Scan for the cell matching the given text and deliver its (x, y) coordinate at center. 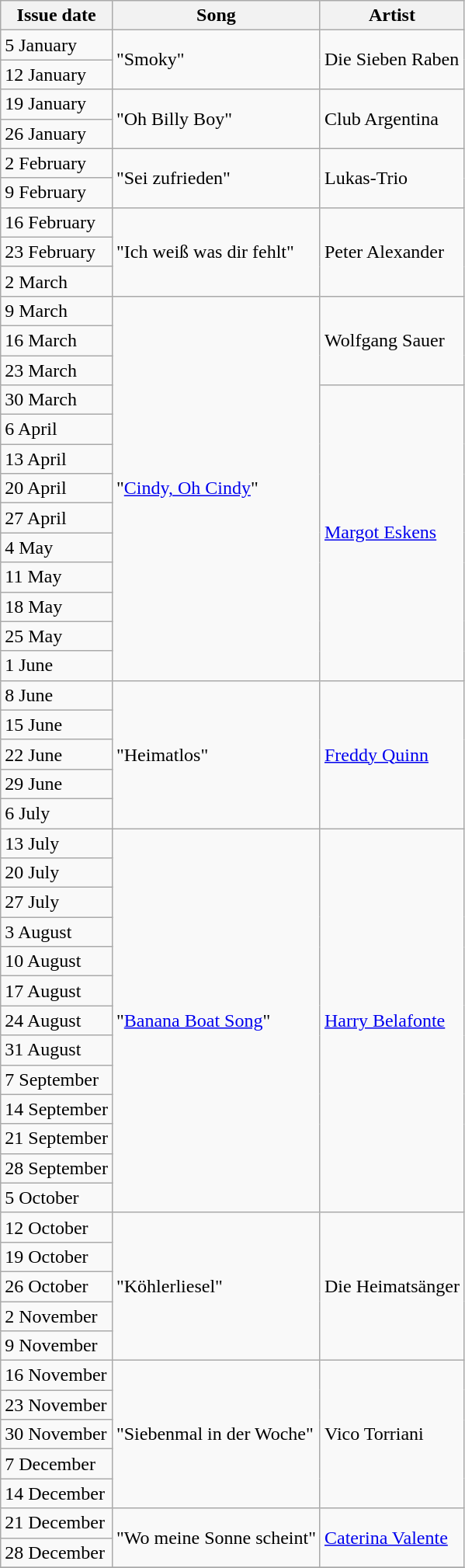
"Wo meine Sonne scheint" (216, 1538)
26 October (57, 1286)
17 August (57, 991)
Freddy Quinn (391, 754)
5 January (57, 45)
16 March (57, 340)
"Siebenmal in der Woche" (216, 1434)
9 November (57, 1346)
1 June (57, 666)
2 November (57, 1316)
29 June (57, 784)
26 January (57, 134)
24 August (57, 1020)
7 September (57, 1080)
18 May (57, 607)
3 August (57, 932)
6 April (57, 429)
Issue date (57, 16)
14 September (57, 1109)
27 April (57, 518)
10 August (57, 961)
Peter Alexander (391, 252)
"Banana Boat Song" (216, 1020)
Lukas-Trio (391, 178)
Club Argentina (391, 119)
23 March (57, 370)
12 January (57, 75)
Artist (391, 16)
7 December (57, 1464)
19 January (57, 104)
"Heimatlos" (216, 754)
21 September (57, 1139)
27 July (57, 902)
"Smoky" (216, 60)
Margot Eskens (391, 533)
30 November (57, 1434)
9 February (57, 193)
25 May (57, 636)
28 December (57, 1552)
Die Sieben Raben (391, 60)
20 July (57, 873)
Wolfgang Sauer (391, 340)
16 February (57, 222)
30 March (57, 400)
31 August (57, 1050)
"Oh Billy Boy" (216, 119)
"Köhlerliesel" (216, 1286)
12 October (57, 1227)
4 May (57, 548)
Caterina Valente (391, 1538)
8 June (57, 695)
9 March (57, 311)
6 July (57, 813)
16 November (57, 1375)
"Cindy, Oh Cindy" (216, 488)
11 May (57, 577)
Vico Torriani (391, 1434)
2 February (57, 163)
Die Heimatsänger (391, 1286)
13 April (57, 459)
15 June (57, 725)
"Ich weiß was dir fehlt" (216, 252)
5 October (57, 1198)
21 December (57, 1523)
20 April (57, 488)
14 December (57, 1493)
23 February (57, 252)
13 July (57, 843)
Harry Belafonte (391, 1020)
22 June (57, 754)
28 September (57, 1168)
Song (216, 16)
19 October (57, 1257)
23 November (57, 1405)
2 March (57, 281)
"Sei zufrieden" (216, 178)
